Pinpoint the cell where the given text exists, returning its [X, Y] midpoint coordinate. 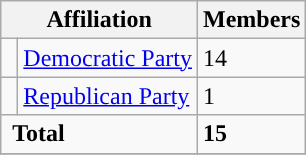
15 [251, 134]
Members [251, 20]
Total [100, 134]
14 [251, 58]
Democratic Party [108, 58]
Affiliation [100, 20]
1 [251, 96]
Republican Party [108, 96]
